Extract the [X, Y] coordinate from the center of the cell holding the provided text.  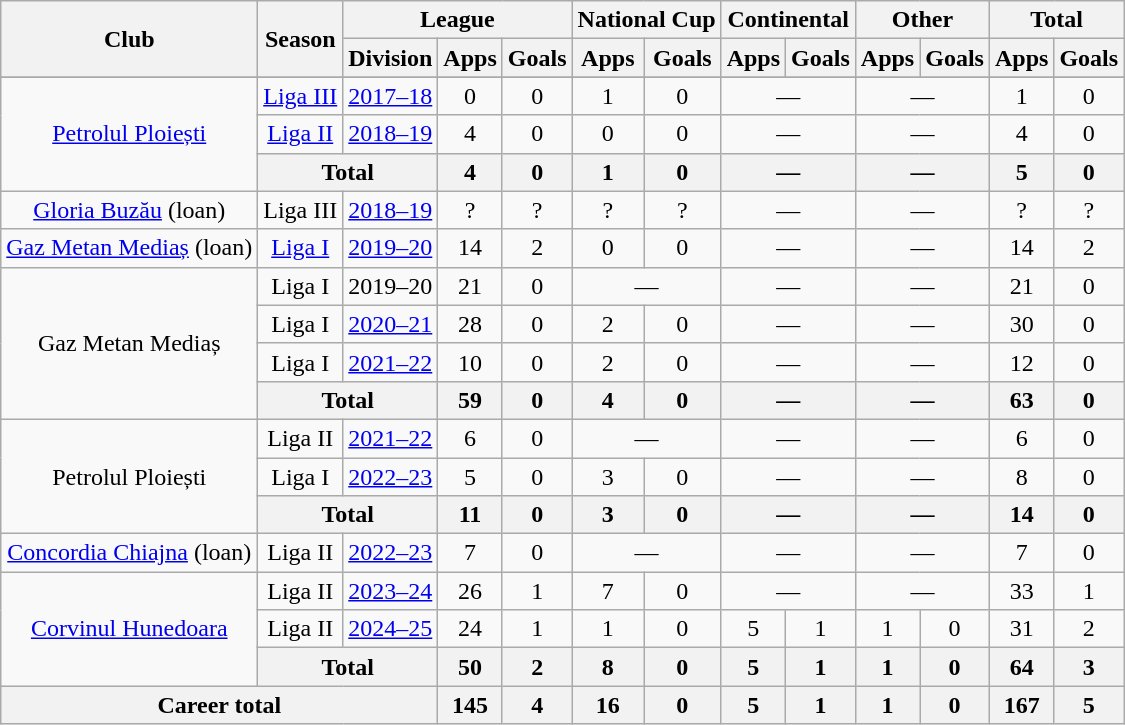
Gloria Buzău (loan) [130, 210]
Corvinul Hunedoara [130, 629]
59 [470, 400]
League [458, 20]
24 [470, 629]
16 [608, 705]
Other [922, 20]
2020–21 [390, 324]
Gaz Metan Mediaș [130, 343]
Season [300, 39]
12 [1021, 362]
63 [1021, 400]
31 [1021, 629]
2023–24 [390, 591]
10 [470, 362]
30 [1021, 324]
64 [1021, 667]
145 [470, 705]
26 [470, 591]
33 [1021, 591]
Career total [220, 705]
28 [470, 324]
2024–25 [390, 629]
2017–18 [390, 96]
Division [390, 58]
Continental [788, 20]
National Cup [646, 20]
50 [470, 667]
Club [130, 39]
Concordia Chiajna (loan) [130, 553]
167 [1021, 705]
Gaz Metan Mediaș (loan) [130, 248]
11 [470, 515]
